Output the [X, Y] coordinate of the center of the cell containing the given text.  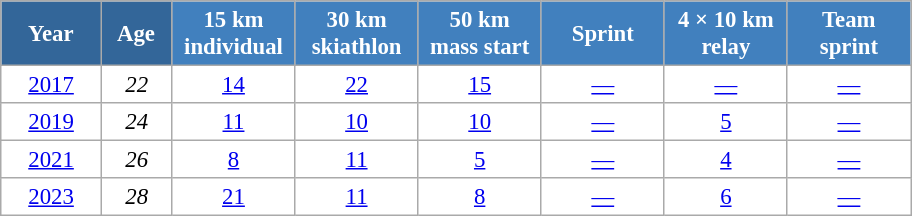
30 km skiathlon [356, 34]
21 [234, 197]
6 [726, 197]
Year [52, 34]
2023 [52, 197]
14 [234, 85]
28 [136, 197]
2017 [52, 85]
15 [480, 85]
26 [136, 160]
2021 [52, 160]
50 km mass start [480, 34]
Age [136, 34]
Sprint [602, 34]
4 × 10 km relay [726, 34]
24 [136, 122]
4 [726, 160]
15 km individual [234, 34]
Team sprint [848, 34]
2019 [52, 122]
